For the text-containing cell, return its midpoint in [X, Y] coordinate format. 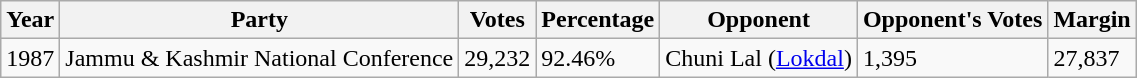
92.46% [598, 58]
Margin [1092, 20]
29,232 [498, 58]
27,837 [1092, 58]
Year [30, 20]
Opponent's Votes [952, 20]
1987 [30, 58]
1,395 [952, 58]
Votes [498, 20]
Chuni Lal (Lokdal) [759, 58]
Jammu & Kashmir National Conference [260, 58]
Party [260, 20]
Percentage [598, 20]
Opponent [759, 20]
